Search for the cell housing the specified text and yield its (x, y) center coordinate. 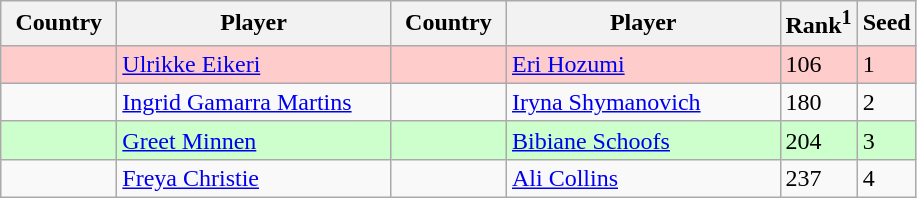
3 (886, 140)
106 (818, 64)
Ali Collins (643, 178)
204 (818, 140)
237 (818, 178)
Ulrikke Eikeri (254, 64)
2 (886, 102)
Freya Christie (254, 178)
1 (886, 64)
Iryna Shymanovich (643, 102)
4 (886, 178)
Bibiane Schoofs (643, 140)
Rank1 (818, 24)
Eri Hozumi (643, 64)
Seed (886, 24)
180 (818, 102)
Ingrid Gamarra Martins (254, 102)
Greet Minnen (254, 140)
